Pinpoint the cell where the given text exists, returning its [x, y] midpoint coordinate. 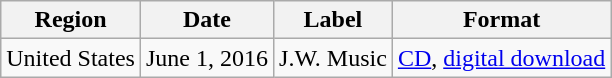
CD, digital download [501, 58]
United States [71, 58]
Region [71, 20]
J.W. Music [334, 58]
Date [206, 20]
June 1, 2016 [206, 58]
Label [334, 20]
Format [501, 20]
